Locate the cell with the specified text and output its [x, y] center coordinate. 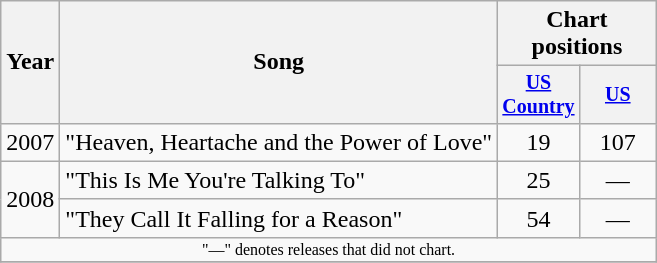
Chart positions [578, 34]
54 [539, 218]
"Heaven, Heartache and the Power of Love" [279, 142]
2008 [30, 199]
Year [30, 62]
US Country [539, 94]
"—" denotes releases that did not chart. [329, 249]
25 [539, 180]
"They Call It Falling for a Reason" [279, 218]
2007 [30, 142]
19 [539, 142]
US [618, 94]
107 [618, 142]
Song [279, 62]
"This Is Me You're Talking To" [279, 180]
